Extract the (x, y) coordinate from the center of the cell holding the provided text.  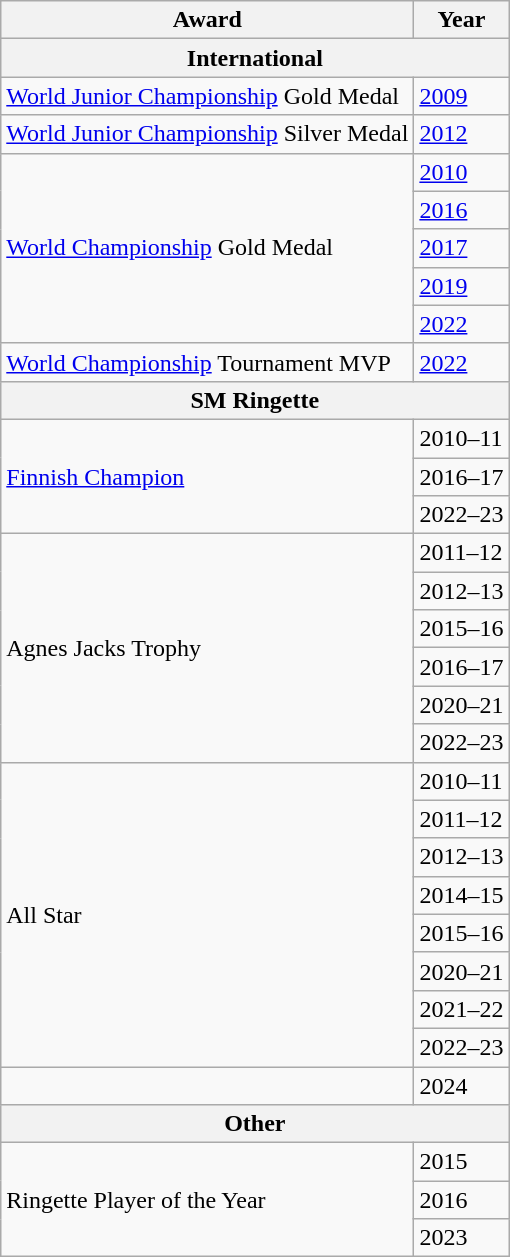
All Star (208, 914)
Ringette Player of the Year (208, 1200)
2009 (462, 96)
2015 (462, 1162)
World Junior Championship Silver Medal (208, 134)
SM Ringette (255, 400)
World Championship Gold Medal (208, 248)
World Championship Tournament MVP (208, 362)
2024 (462, 1085)
2010 (462, 172)
2023 (462, 1238)
Finnish Champion (208, 476)
Agnes Jacks Trophy (208, 648)
2012 (462, 134)
2021–22 (462, 1009)
Year (462, 20)
2019 (462, 286)
2017 (462, 248)
Other (255, 1124)
International (255, 58)
Award (208, 20)
2014–15 (462, 895)
World Junior Championship Gold Medal (208, 96)
